Scan for the cell matching the given text and deliver its [X, Y] coordinate at center. 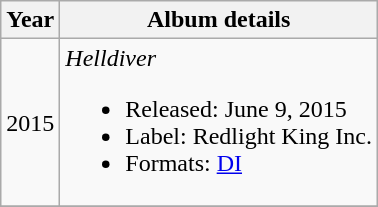
Album details [219, 20]
2015 [30, 122]
HelldiverReleased: June 9, 2015Label: Redlight King Inc.Formats: DI [219, 122]
Year [30, 20]
